Identify which cell holds the provided text, then report its (x, y) central coordinate. 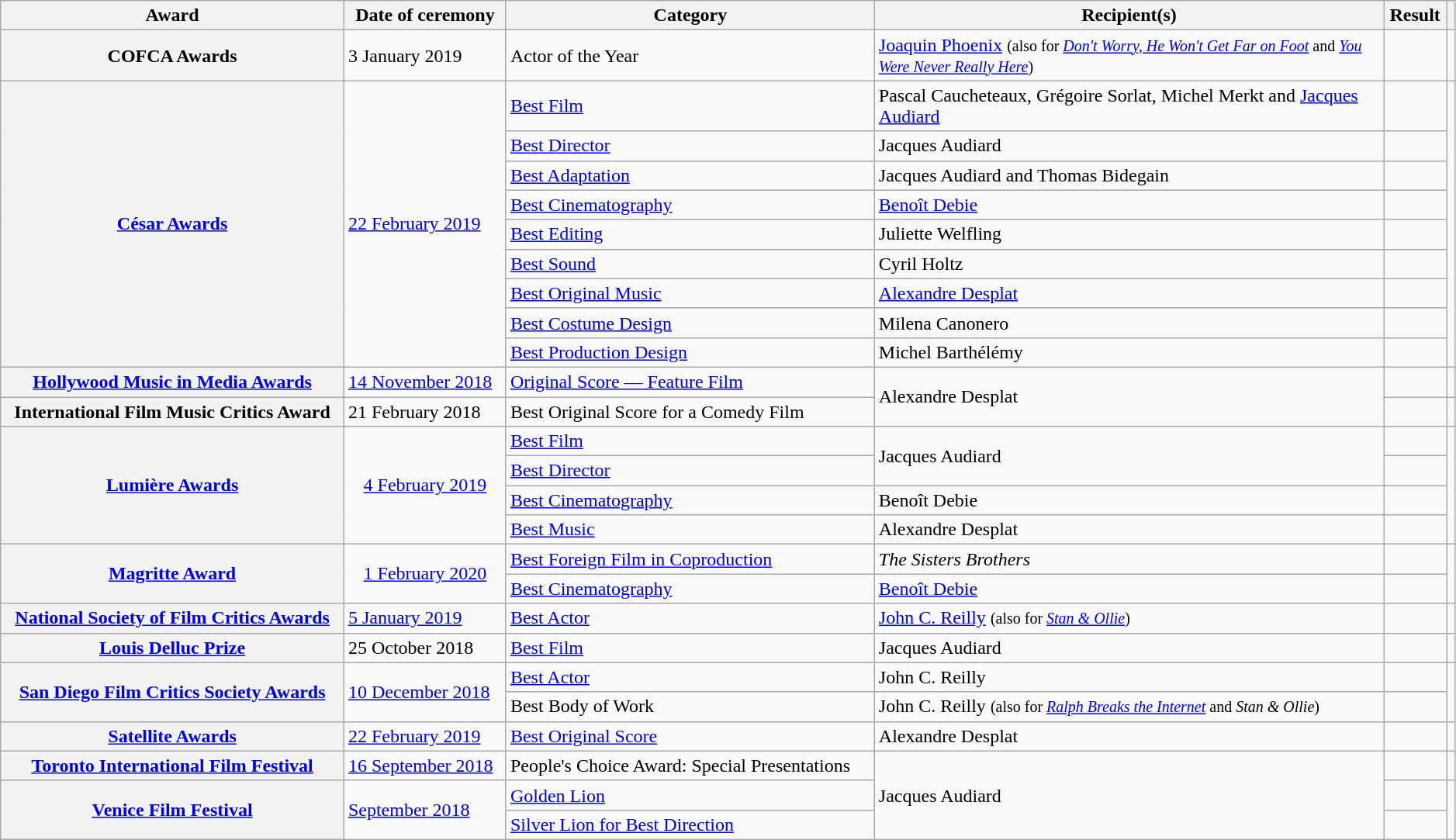
Lumière Awards (172, 486)
Magritte Award (172, 574)
Best Adaptation (690, 175)
John C. Reilly (also for Stan & Ollie) (1129, 618)
Best Costume Design (690, 323)
Best Body of Work (690, 707)
Toronto International Film Festival (172, 766)
Award (172, 16)
Best Editing (690, 234)
1 February 2020 (425, 574)
John C. Reilly (1129, 677)
10 December 2018 (425, 692)
Hollywood Music in Media Awards (172, 382)
San Diego Film Critics Society Awards (172, 692)
Original Score — Feature Film (690, 382)
Best Foreign Film in Coproduction (690, 559)
4 February 2019 (425, 486)
Milena Canonero (1129, 323)
5 January 2019 (425, 618)
Best Music (690, 530)
Golden Lion (690, 795)
Best Original Music (690, 293)
Louis Delluc Prize (172, 648)
Best Production Design (690, 352)
Actor of the Year (690, 56)
COFCA Awards (172, 56)
Silver Lion for Best Direction (690, 824)
The Sisters Brothers (1129, 559)
14 November 2018 (425, 382)
September 2018 (425, 810)
25 October 2018 (425, 648)
3 January 2019 (425, 56)
People's Choice Award: Special Presentations (690, 766)
John C. Reilly (also for Ralph Breaks the Internet and Stan & Ollie) (1129, 707)
Michel Barthélémy (1129, 352)
Best Sound (690, 264)
Recipient(s) (1129, 16)
Jacques Audiard and Thomas Bidegain (1129, 175)
Pascal Caucheteaux, Grégoire Sorlat, Michel Merkt and Jacques Audiard (1129, 105)
Cyril Holtz (1129, 264)
Satellite Awards (172, 736)
16 September 2018 (425, 766)
Result (1415, 16)
Juliette Welfling (1129, 234)
César Awards (172, 224)
Venice Film Festival (172, 810)
Date of ceremony (425, 16)
21 February 2018 (425, 412)
International Film Music Critics Award (172, 412)
Category (690, 16)
National Society of Film Critics Awards (172, 618)
Best Original Score (690, 736)
Joaquin Phoenix (also for Don't Worry, He Won't Get Far on Foot and You Were Never Really Here) (1129, 56)
Best Original Score for a Comedy Film (690, 412)
